For the text-containing cell, return its midpoint in [x, y] coordinate format. 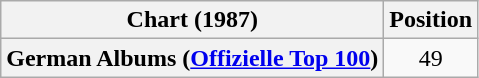
Position [431, 20]
German Albums (Offizielle Top 100) [192, 58]
49 [431, 58]
Chart (1987) [192, 20]
